Determine the [X, Y] coordinate at the center of the cell enclosing the given text.  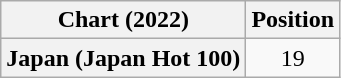
Japan (Japan Hot 100) [124, 58]
Position [293, 20]
Chart (2022) [124, 20]
19 [293, 58]
